Provide the [x, y] coordinate of the cell's center where the given text is located.  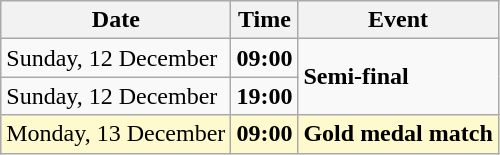
19:00 [264, 96]
Date [116, 20]
Monday, 13 December [116, 134]
Time [264, 20]
Semi-final [398, 77]
Gold medal match [398, 134]
Event [398, 20]
